Pinpoint the cell where the given text exists, returning its [X, Y] midpoint coordinate. 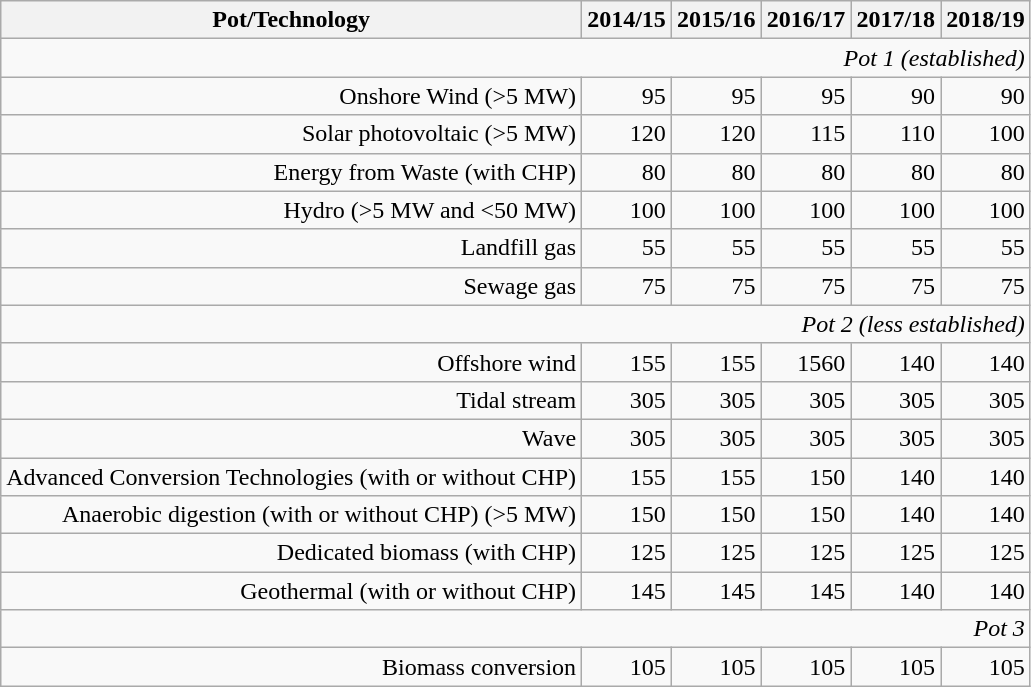
Tidal stream [292, 400]
Biomass conversion [292, 667]
2015/16 [716, 20]
Landfill gas [292, 248]
Pot 2 (less established) [516, 324]
110 [896, 134]
Offshore wind [292, 362]
Geothermal (with or without CHP) [292, 591]
2017/18 [896, 20]
Pot 3 [516, 629]
Dedicated biomass (with CHP) [292, 553]
Pot 1 (established) [516, 58]
Anaerobic digestion (with or without CHP) (>5 MW) [292, 515]
Hydro (>5 MW and <50 MW) [292, 210]
2016/17 [806, 20]
Sewage gas [292, 286]
2018/19 [986, 20]
Onshore Wind (>5 MW) [292, 96]
2014/15 [627, 20]
Solar photovoltaic (>5 MW) [292, 134]
Pot/Technology [292, 20]
1560 [806, 362]
Advanced Conversion Technologies (with or without CHP) [292, 477]
Wave [292, 438]
115 [806, 134]
Energy from Waste (with CHP) [292, 172]
